Determine the [X, Y] coordinate at the center of the cell enclosing the given text.  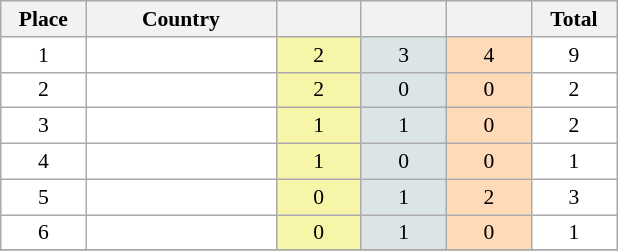
Total [574, 19]
9 [574, 55]
6 [44, 233]
5 [44, 197]
Place [44, 19]
Country [181, 19]
